Search for the cell housing the specified text and yield its [x, y] center coordinate. 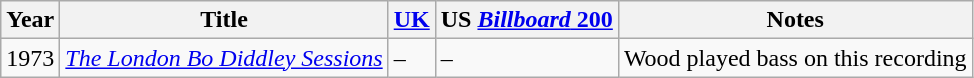
UK [412, 20]
Year [30, 20]
Wood played bass on this recording [795, 58]
1973 [30, 58]
The London Bo Diddley Sessions [224, 58]
Title [224, 20]
Notes [795, 20]
US Billboard 200 [526, 20]
